Output the [x, y] coordinate of the center of the cell containing the given text.  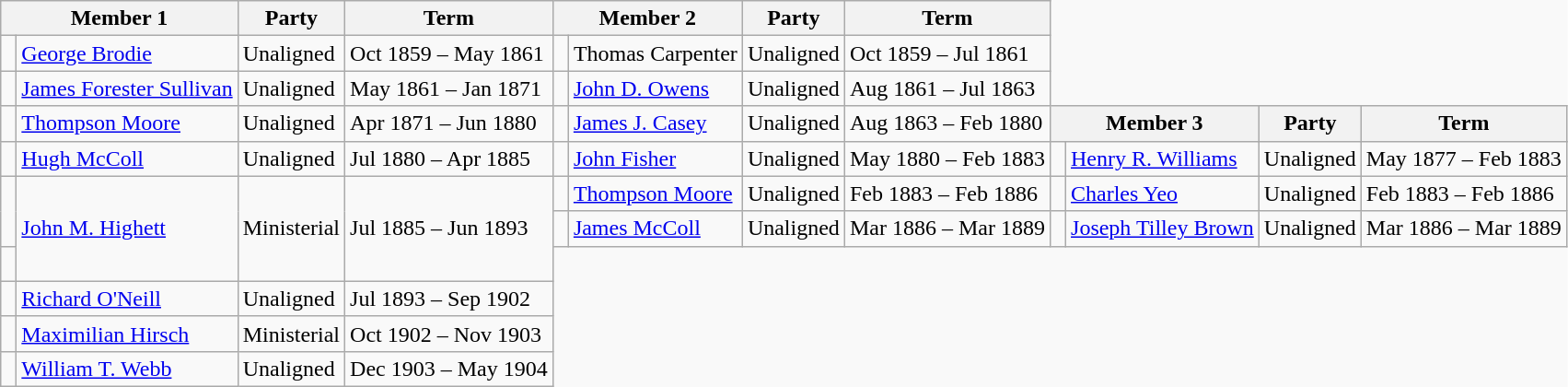
Aug 1861 – Jul 1863 [947, 88]
Oct 1859 – May 1861 [449, 53]
George Brodie [127, 53]
Charles Yeo [1163, 193]
William T. Webb [127, 369]
Member 3 [1155, 123]
John Fisher [656, 158]
Oct 1902 – Nov 1903 [449, 334]
James J. Casey [656, 123]
Oct 1859 – Jul 1861 [947, 53]
Jul 1893 – Sep 1902 [449, 299]
May 1861 – Jan 1871 [449, 88]
Member 2 [647, 18]
May 1880 – Feb 1883 [947, 158]
Jul 1885 – Jun 1893 [449, 229]
Joseph Tilley Brown [1163, 229]
Hugh McColl [127, 158]
James McColl [656, 229]
Maximilian Hirsch [127, 334]
John M. Highett [127, 229]
May 1877 – Feb 1883 [1464, 158]
Dec 1903 – May 1904 [449, 369]
Jul 1880 – Apr 1885 [449, 158]
Richard O'Neill [127, 299]
Thomas Carpenter [656, 53]
John D. Owens [656, 88]
James Forester Sullivan [127, 88]
Member 1 [120, 18]
Henry R. Williams [1163, 158]
Apr 1871 – Jun 1880 [449, 123]
Aug 1863 – Feb 1880 [947, 123]
